Pinpoint the cell where the given text exists, returning its [X, Y] midpoint coordinate. 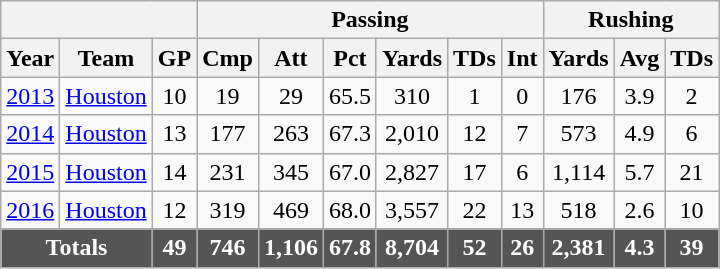
67.3 [350, 134]
14 [174, 172]
Pct [350, 58]
68.0 [350, 210]
Year [30, 58]
263 [290, 134]
39 [692, 248]
176 [578, 96]
Avg [640, 58]
4.9 [640, 134]
746 [228, 248]
177 [228, 134]
Rushing [630, 20]
4.3 [640, 248]
2015 [30, 172]
8,704 [412, 248]
2,010 [412, 134]
26 [522, 248]
469 [290, 210]
2 [692, 96]
Cmp [228, 58]
231 [228, 172]
2.6 [640, 210]
1 [475, 96]
52 [475, 248]
3,557 [412, 210]
2,827 [412, 172]
49 [174, 248]
67.0 [350, 172]
19 [228, 96]
22 [475, 210]
GP [174, 58]
0 [522, 96]
1,106 [290, 248]
Passing [370, 20]
Team [106, 58]
29 [290, 96]
21 [692, 172]
518 [578, 210]
2013 [30, 96]
2,381 [578, 248]
Int [522, 58]
Att [290, 58]
2016 [30, 210]
1,114 [578, 172]
Totals [76, 248]
2014 [30, 134]
3.9 [640, 96]
67.8 [350, 248]
573 [578, 134]
319 [228, 210]
65.5 [350, 96]
310 [412, 96]
7 [522, 134]
17 [475, 172]
5.7 [640, 172]
345 [290, 172]
